Return (x, y) of the center of cell containing provided text 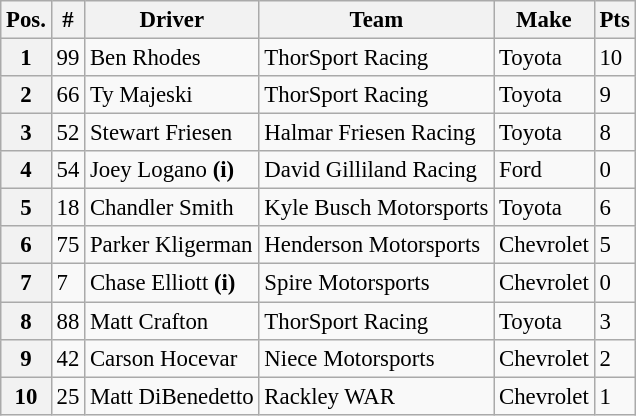
# (68, 20)
David Gilliland Racing (376, 170)
4 (26, 170)
Matt DiBenedetto (172, 396)
88 (68, 321)
Spire Motorsports (376, 283)
Stewart Friesen (172, 133)
Parker Kligerman (172, 245)
Matt Crafton (172, 321)
42 (68, 358)
Ben Rhodes (172, 58)
Make (544, 20)
75 (68, 245)
18 (68, 208)
Carson Hocevar (172, 358)
66 (68, 95)
54 (68, 170)
Driver (172, 20)
Pts (614, 20)
Ty Majeski (172, 95)
Rackley WAR (376, 396)
Kyle Busch Motorsports (376, 208)
Henderson Motorsports (376, 245)
Ford (544, 170)
Chandler Smith (172, 208)
Halmar Friesen Racing (376, 133)
Pos. (26, 20)
99 (68, 58)
Joey Logano (i) (172, 170)
Team (376, 20)
52 (68, 133)
Niece Motorsports (376, 358)
Chase Elliott (i) (172, 283)
25 (68, 396)
